Return the [X, Y] coordinate for the center point of the cell that contains the specified text.  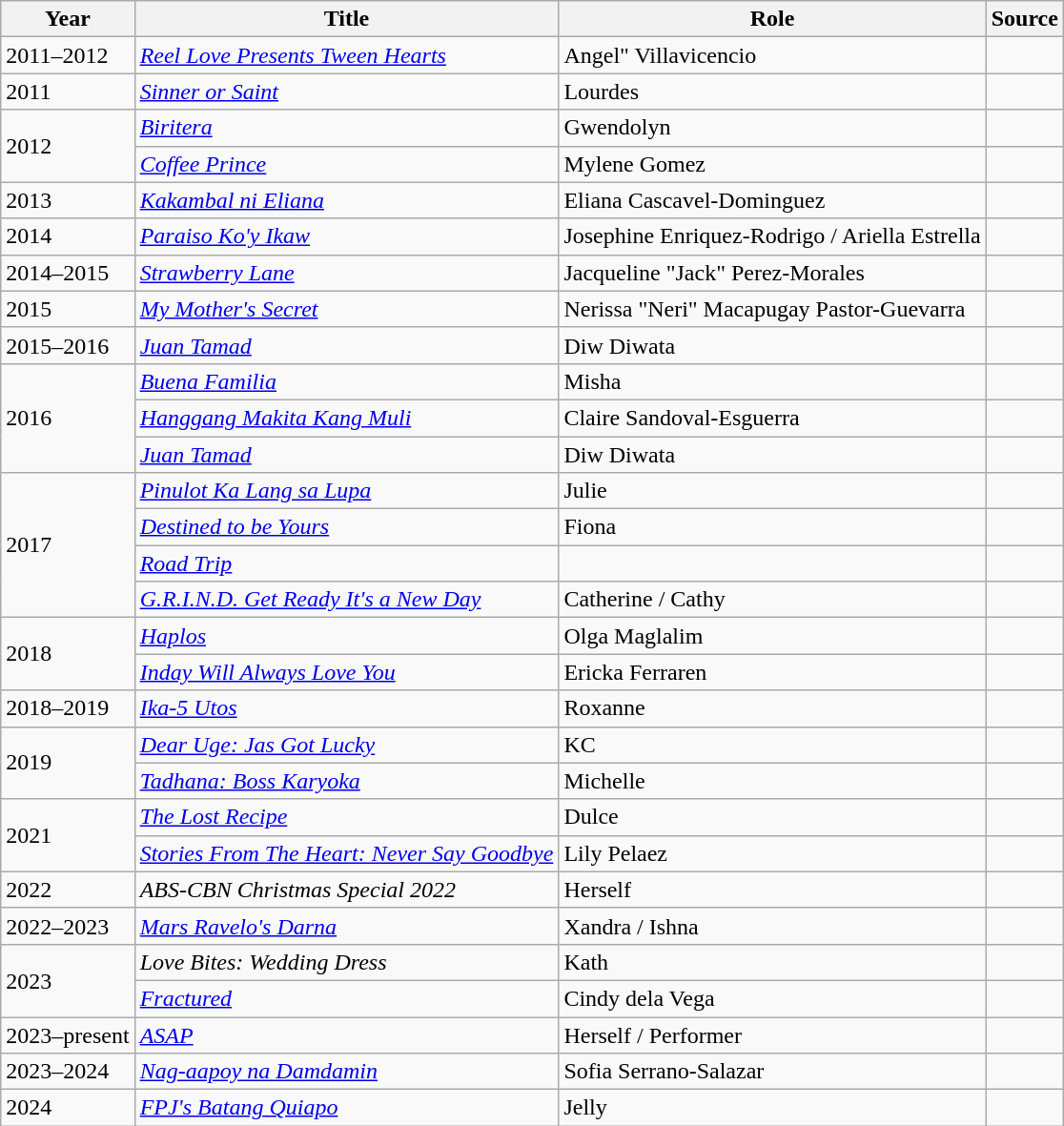
Buena Familia [347, 381]
Sinner or Saint [347, 92]
2018–2019 [68, 708]
Fractured [347, 998]
ABS-CBN Christmas Special 2022 [347, 890]
Dulce [772, 817]
Tadhana: Boss Karyoka [347, 781]
Roxanne [772, 708]
Title [347, 19]
Ika-5 Utos [347, 708]
The Lost Recipe [347, 817]
Herself [772, 890]
Kath [772, 962]
2023–2024 [68, 1072]
Kakambal ni Eliana [347, 200]
Nag-aapoy na Damdamin [347, 1072]
2013 [68, 200]
Xandra / Ishna [772, 926]
Source [1024, 19]
Fiona [772, 527]
Destined to be Yours [347, 527]
ASAP [347, 1034]
Road Trip [347, 563]
Josephine Enriquez-Rodrigo / Ariella Estrella [772, 236]
Catherine / Cathy [772, 600]
Claire Sandoval-Esguerra [772, 418]
Stories From The Heart: Never Say Goodbye [347, 853]
Julie [772, 491]
Mars Ravelo's Darna [347, 926]
Eliana Cascavel-Dominguez [772, 200]
2022 [68, 890]
Jacqueline "Jack" Perez-Morales [772, 273]
2014–2015 [68, 273]
Jelly [772, 1108]
My Mother's Secret [347, 309]
Gwendolyn [772, 128]
Pinulot Ka Lang sa Lupa [347, 491]
Nerissa "Neri" Macapugay Pastor-Guevarra [772, 309]
2021 [68, 835]
Dear Uge: Jas Got Lucky [347, 745]
Olga Maglalim [772, 636]
2024 [68, 1108]
2012 [68, 146]
Reel Love Presents Tween Hearts [347, 55]
Biritera [347, 128]
FPJ's Batang Quiapo [347, 1108]
2011 [68, 92]
Role [772, 19]
Inday Will Always Love You [347, 672]
Cindy dela Vega [772, 998]
2015 [68, 309]
Lourdes [772, 92]
Herself / Performer [772, 1034]
2018 [68, 654]
2022–2023 [68, 926]
Lily Pelaez [772, 853]
2017 [68, 545]
Misha [772, 381]
Sofia Serrano-Salazar [772, 1072]
Paraiso Ko'y Ikaw [347, 236]
2015–2016 [68, 345]
KC [772, 745]
Hanggang Makita Kang Muli [347, 418]
Coffee Prince [347, 164]
Angel" Villavicencio [772, 55]
Year [68, 19]
2019 [68, 763]
Mylene Gomez [772, 164]
Michelle [772, 781]
2023 [68, 980]
Ericka Ferraren [772, 672]
G.R.I.N.D. Get Ready It's a New Day [347, 600]
2023–present [68, 1034]
Haplos [347, 636]
2016 [68, 418]
2014 [68, 236]
Love Bites: Wedding Dress [347, 962]
2011–2012 [68, 55]
Strawberry Lane [347, 273]
